Provide the (x, y) coordinate of the cell's center where the given text is located.  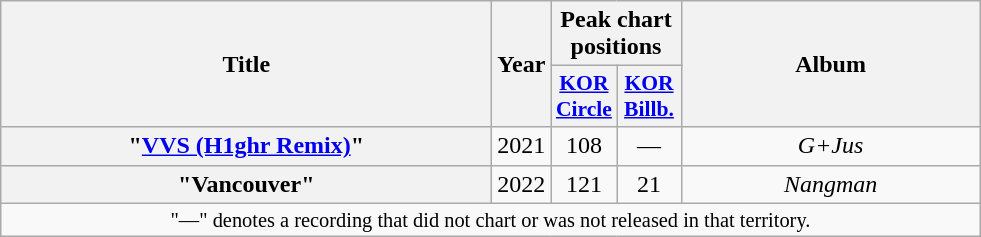
KORCircle (584, 96)
"—" denotes a recording that did not chart or was not released in that territory. (490, 220)
2021 (522, 146)
"Vancouver" (246, 184)
KORBillb. (649, 96)
2022 (522, 184)
"VVS (H1ghr Remix)" (246, 146)
Peak chartpositions (616, 34)
Nangman (830, 184)
Year (522, 64)
108 (584, 146)
— (649, 146)
G+Jus (830, 146)
121 (584, 184)
Album (830, 64)
Title (246, 64)
21 (649, 184)
